Identify which cell holds the provided text, then report its (x, y) central coordinate. 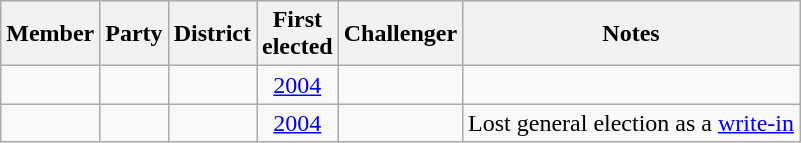
Lost general election as a write-in (632, 123)
Challenger (400, 34)
Firstelected (297, 34)
Party (134, 34)
Member (50, 34)
Notes (632, 34)
District (212, 34)
